Identify which cell holds the provided text, then report its [x, y] central coordinate. 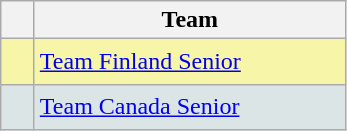
Team Finland Senior [190, 62]
Team [190, 20]
Team Canada Senior [190, 107]
